Locate the cell with the specified text and output its [X, Y] center coordinate. 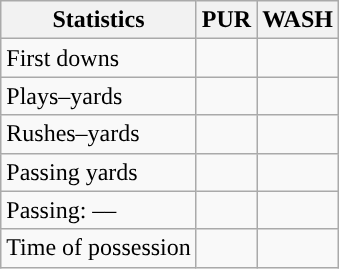
Time of possession [99, 248]
WASH [298, 20]
Passing: –– [99, 210]
Statistics [99, 20]
PUR [226, 20]
Passing yards [99, 172]
Rushes–yards [99, 134]
First downs [99, 58]
Plays–yards [99, 96]
